From the cell containing the given text, extract its center point as (x, y) coordinate. 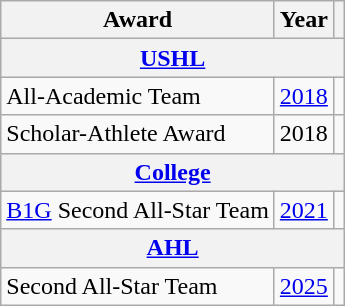
College (173, 172)
2025 (304, 286)
USHL (173, 58)
All-Academic Team (138, 96)
Scholar-Athlete Award (138, 134)
2021 (304, 210)
Award (138, 20)
Year (304, 20)
Second All-Star Team (138, 286)
AHL (173, 248)
B1G Second All-Star Team (138, 210)
